For the text-containing cell, return its midpoint in (x, y) coordinate format. 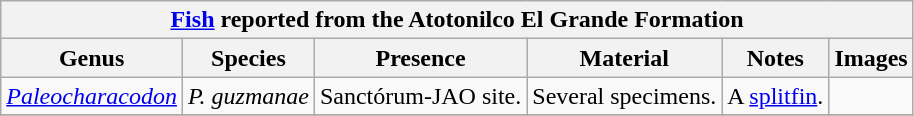
Species (248, 58)
Presence (420, 58)
P. guzmanae (248, 96)
Material (624, 58)
Fish reported from the Atotonilco El Grande Formation (457, 20)
A splitfin. (776, 96)
Notes (776, 58)
Several specimens. (624, 96)
Images (871, 58)
Sanctórum-JAO site. (420, 96)
Genus (92, 58)
Paleocharacodon (92, 96)
